Find where the given text appears and provide that cell's center as [x, y] coordinate. 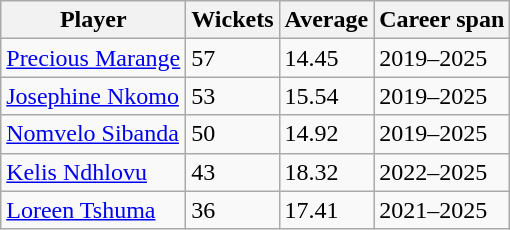
14.92 [326, 134]
Career span [442, 20]
2022–2025 [442, 172]
50 [232, 134]
17.41 [326, 210]
14.45 [326, 58]
15.54 [326, 96]
Player [94, 20]
43 [232, 172]
Average [326, 20]
18.32 [326, 172]
53 [232, 96]
Wickets [232, 20]
2021–2025 [442, 210]
Nomvelo Sibanda [94, 134]
Loreen Tshuma [94, 210]
36 [232, 210]
Josephine Nkomo [94, 96]
Kelis Ndhlovu [94, 172]
57 [232, 58]
Precious Marange [94, 58]
